From the cell containing the given text, extract its center point as [X, Y] coordinate. 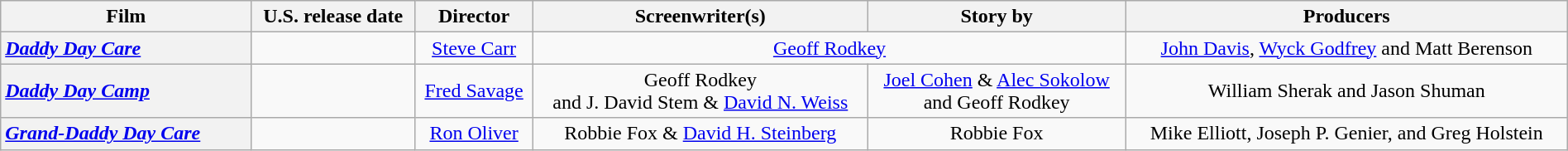
Geoff Rodkey [830, 48]
Screenwriter(s) [700, 17]
Mike Elliott, Joseph P. Genier, and Greg Holstein [1346, 134]
Ron Oliver [475, 134]
Director [475, 17]
Producers [1346, 17]
John Davis, Wyck Godfrey and Matt Berenson [1346, 48]
William Sherak and Jason Shuman [1346, 91]
Steve Carr [475, 48]
Grand-Daddy Day Care [126, 134]
Daddy Day Care [126, 48]
Fred Savage [475, 91]
Joel Cohen & Alec Sokolow and Geoff Rodkey [997, 91]
Robbie Fox & David H. Steinberg [700, 134]
U.S. release date [333, 17]
Geoff Rodkey and J. David Stem & David N. Weiss [700, 91]
Film [126, 17]
Story by [997, 17]
Daddy Day Camp [126, 91]
Robbie Fox [997, 134]
